Search for the cell housing the specified text and yield its [X, Y] center coordinate. 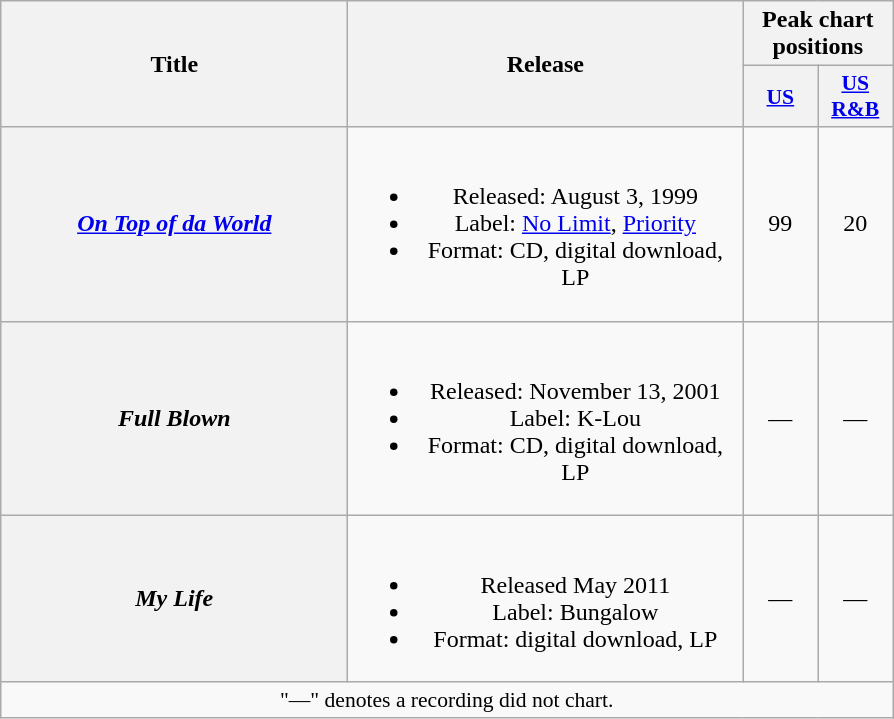
US [780, 96]
Released: August 3, 1999Label: No Limit, PriorityFormat: CD, digital download, LP [546, 224]
Released May 2011Label: BungalowFormat: digital download, LP [546, 598]
Title [174, 64]
Released: November 13, 2001Label: K-LouFormat: CD, digital download, LP [546, 418]
US R&B [856, 96]
Peak chart positions [818, 34]
20 [856, 224]
"—" denotes a recording did not chart. [447, 700]
On Top of da World [174, 224]
99 [780, 224]
Release [546, 64]
Full Blown [174, 418]
My Life [174, 598]
